Extract the (X, Y) coordinate from the center of the cell holding the provided text.  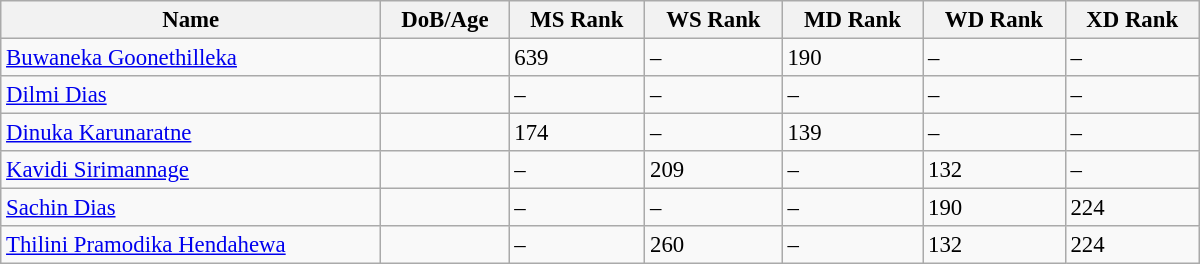
Thilini Pramodika Hendahewa (191, 245)
139 (852, 133)
209 (714, 170)
Dinuka Karunaratne (191, 133)
Sachin Dias (191, 208)
Dilmi Dias (191, 95)
XD Rank (1132, 20)
Buwaneka Goonethilleka (191, 58)
WD Rank (994, 20)
174 (577, 133)
639 (577, 58)
Kavidi Sirimannage (191, 170)
MD Rank (852, 20)
MS Rank (577, 20)
Name (191, 20)
260 (714, 245)
WS Rank (714, 20)
DoB/Age (445, 20)
